Return [X, Y] of the center of cell containing provided text 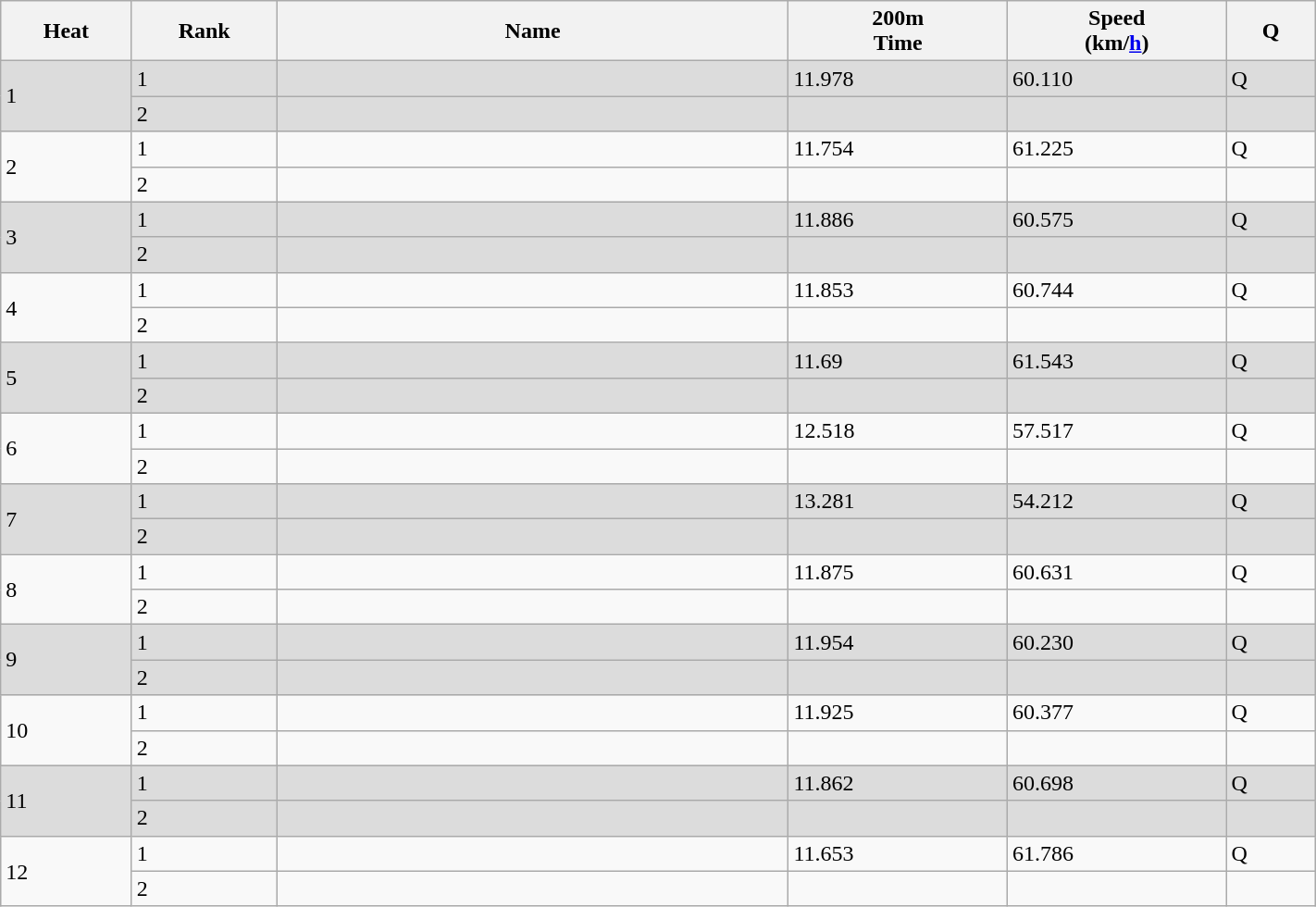
60.744 [1116, 290]
200mTime [898, 31]
61.543 [1116, 360]
60.698 [1116, 783]
54.212 [1116, 502]
4 [67, 307]
7 [67, 519]
Speed(km/h) [1116, 31]
6 [67, 448]
Heat [67, 31]
60.575 [1116, 219]
Rank [204, 31]
11.853 [898, 290]
11.754 [898, 149]
11.862 [898, 783]
60.631 [1116, 572]
12.518 [898, 430]
3 [67, 237]
5 [67, 378]
11 [67, 801]
11.875 [898, 572]
13.281 [898, 502]
12 [67, 871]
60.377 [1116, 713]
57.517 [1116, 430]
11.954 [898, 642]
61.786 [1116, 853]
11.978 [898, 79]
9 [67, 660]
11.69 [898, 360]
60.230 [1116, 642]
60.110 [1116, 79]
61.225 [1116, 149]
11.653 [898, 853]
11.886 [898, 219]
10 [67, 730]
Name [533, 31]
11.925 [898, 713]
8 [67, 590]
